Pinpoint the cell where the given text exists, returning its [x, y] midpoint coordinate. 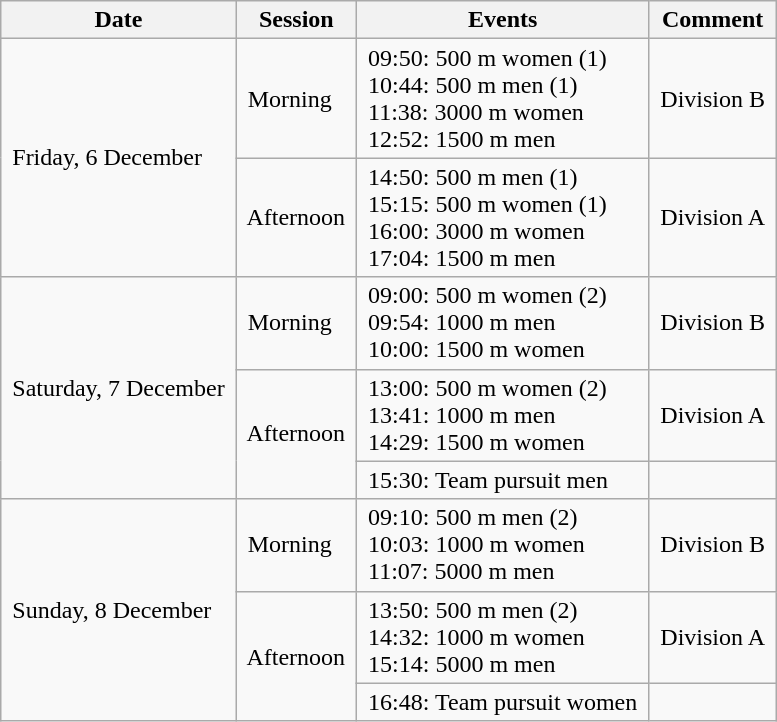
Events [503, 20]
09:10: 500 m men (2) 10:03: 1000 m women 11:07: 5000 m men [503, 545]
Friday, 6 December [118, 158]
09:50: 500 m women (1) 10:44: 500 m men (1) 11:38: 3000 m women 12:52: 1500 m men [503, 98]
16:48: Team pursuit women [503, 702]
Sunday, 8 December [118, 610]
13:50: 500 m men (2) 14:32: 1000 m women 15:14: 5000 m men [503, 637]
Session [296, 20]
09:00: 500 m women (2) 09:54: 1000 m men 10:00: 1500 m women [503, 323]
14:50: 500 m men (1) 15:15: 500 m women (1) 16:00: 3000 m women 17:04: 1500 m men [503, 218]
Comment [713, 20]
Date [118, 20]
15:30: Team pursuit men [503, 480]
Saturday, 7 December [118, 388]
13:00: 500 m women (2) 13:41: 1000 m men 14:29: 1500 m women [503, 415]
